Output the [X, Y] coordinate of the center of the cell containing the given text.  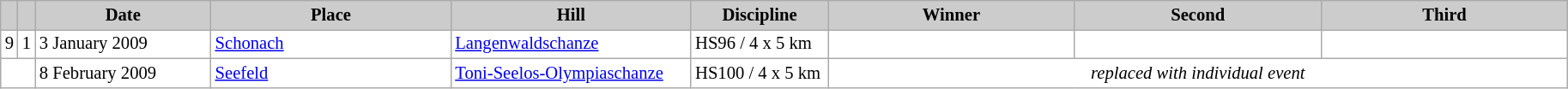
8 February 2009 [124, 73]
3 January 2009 [124, 44]
Toni-Seelos-Olympiaschanze [571, 73]
Third [1444, 15]
Hill [571, 15]
HS100 / 4 x 5 km [760, 73]
Seefeld [331, 73]
Second [1198, 15]
Discipline [760, 15]
1 [27, 44]
HS96 / 4 x 5 km [760, 44]
Date [124, 15]
replaced with individual event [1198, 73]
Place [331, 15]
Winner [951, 15]
Schonach [331, 44]
9 [9, 44]
Langenwaldschanze [571, 44]
